For the text-containing cell, return its midpoint in [x, y] coordinate format. 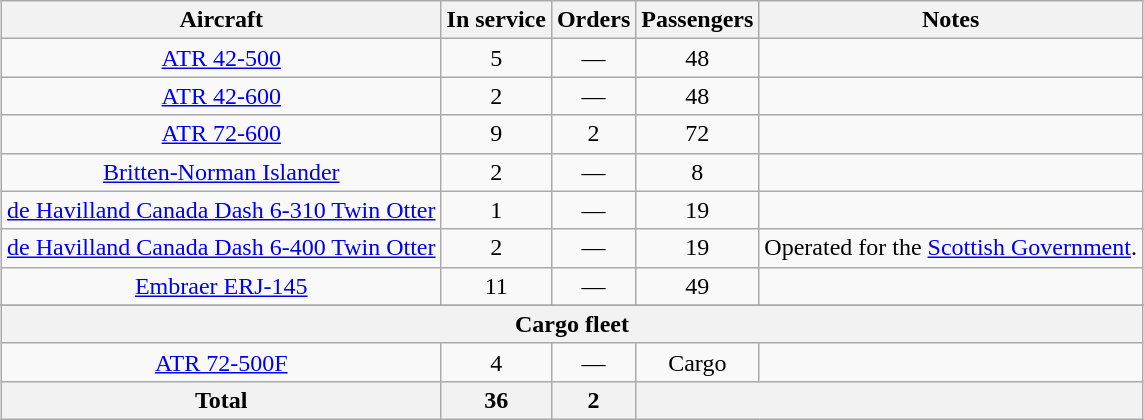
4 [496, 362]
In service [496, 20]
Embraer ERJ-145 [222, 286]
ATR 42-500 [222, 58]
9 [496, 134]
11 [496, 286]
ATR 72-500F [222, 362]
5 [496, 58]
Cargo fleet [572, 324]
1 [496, 210]
Aircraft [222, 20]
72 [698, 134]
Britten-Norman Islander [222, 172]
Notes [951, 20]
Orders [593, 20]
Operated for the Scottish Government. [951, 248]
8 [698, 172]
de Havilland Canada Dash 6-310 Twin Otter [222, 210]
ATR 72-600 [222, 134]
de Havilland Canada Dash 6-400 Twin Otter [222, 248]
Cargo [698, 362]
Total [222, 400]
ATR 42-600 [222, 96]
49 [698, 286]
36 [496, 400]
Passengers [698, 20]
